Search for the cell housing the specified text and yield its [X, Y] center coordinate. 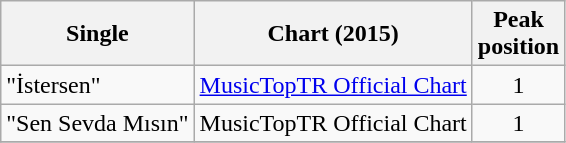
Chart (2015) [333, 34]
"İstersen" [98, 85]
Single [98, 34]
"Sen Sevda Mısın" [98, 123]
Peakposition [518, 34]
